For the text-containing cell, return its midpoint in (X, Y) coordinate format. 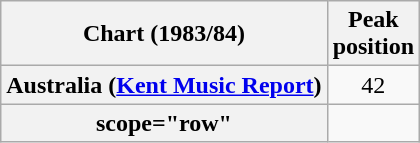
Chart (1983/84) (164, 34)
Australia (Kent Music Report) (164, 85)
Peakposition (373, 34)
scope="row" (164, 123)
42 (373, 85)
